Determine the (X, Y) coordinate at the center of the cell enclosing the given text.  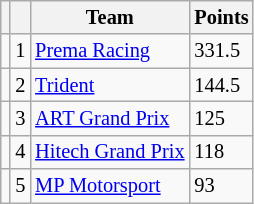
144.5 (221, 85)
118 (221, 152)
Hitech Grand Prix (110, 152)
4 (20, 152)
1 (20, 51)
93 (221, 186)
Prema Racing (110, 51)
5 (20, 186)
ART Grand Prix (110, 118)
Points (221, 17)
MP Motorsport (110, 186)
125 (221, 118)
2 (20, 85)
331.5 (221, 51)
Trident (110, 85)
3 (20, 118)
Team (110, 17)
